Scan for the cell matching the given text and deliver its (x, y) coordinate at center. 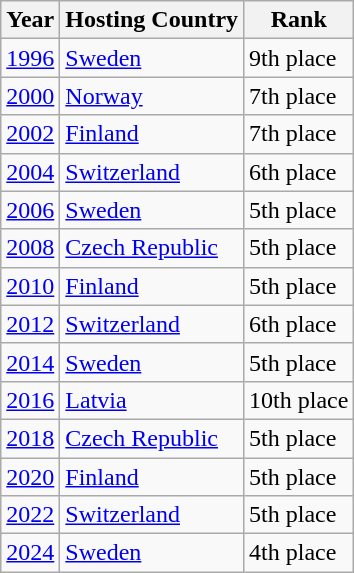
4th place (299, 553)
2006 (30, 210)
Norway (152, 96)
2002 (30, 134)
2018 (30, 438)
2012 (30, 324)
2010 (30, 286)
2004 (30, 172)
Year (30, 20)
2008 (30, 248)
9th place (299, 58)
2016 (30, 400)
Latvia (152, 400)
Hosting Country (152, 20)
Rank (299, 20)
2024 (30, 553)
2000 (30, 96)
1996 (30, 58)
2022 (30, 515)
2020 (30, 477)
2014 (30, 362)
10th place (299, 400)
